From the cell containing the given text, extract its center point as (x, y) coordinate. 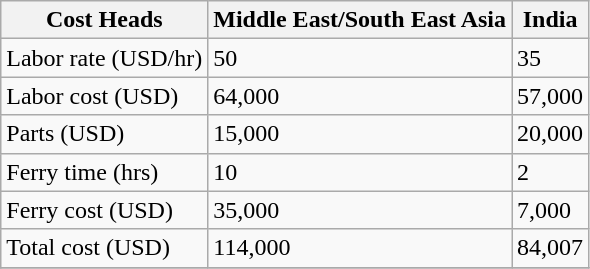
50 (360, 58)
Cost Heads (104, 20)
10 (360, 172)
Parts (USD) (104, 134)
Labor cost (USD) (104, 96)
2 (550, 172)
64,000 (360, 96)
35 (550, 58)
35,000 (360, 210)
7,000 (550, 210)
15,000 (360, 134)
Labor rate (USD/hr) (104, 58)
114,000 (360, 248)
Ferry cost (USD) (104, 210)
India (550, 20)
20,000 (550, 134)
84,007 (550, 248)
Total cost (USD) (104, 248)
Ferry time (hrs) (104, 172)
57,000 (550, 96)
Middle East/South East Asia (360, 20)
